Locate the cell with the specified text and output its (x, y) center coordinate. 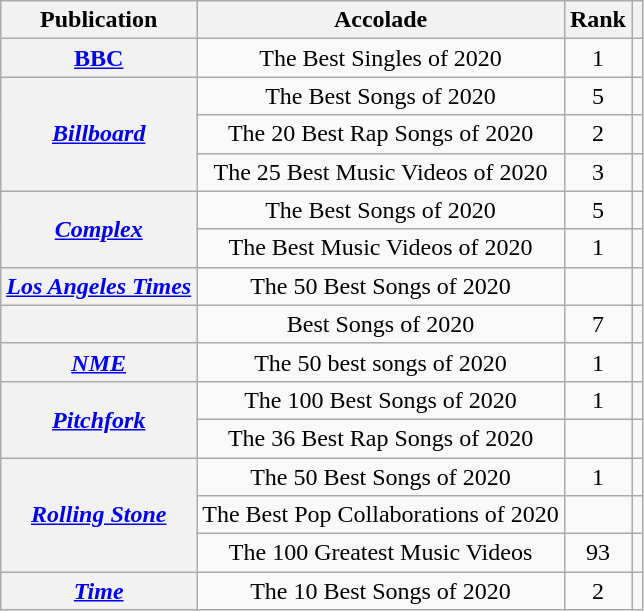
Rolling Stone (99, 515)
93 (598, 553)
BBC (99, 58)
Los Angeles Times (99, 286)
The Best Singles of 2020 (381, 58)
Complex (99, 229)
Pitchfork (99, 419)
7 (598, 324)
Rank (598, 20)
The Best Pop Collaborations of 2020 (381, 515)
The 36 Best Rap Songs of 2020 (381, 438)
NME (99, 362)
The Best Music Videos of 2020 (381, 248)
Time (99, 591)
The 100 Greatest Music Videos (381, 553)
Accolade (381, 20)
The 25 Best Music Videos of 2020 (381, 172)
The 100 Best Songs of 2020 (381, 400)
Billboard (99, 134)
Publication (99, 20)
Best Songs of 2020 (381, 324)
The 50 best songs of 2020 (381, 362)
The 10 Best Songs of 2020 (381, 591)
The 20 Best Rap Songs of 2020 (381, 134)
3 (598, 172)
